Extract the (X, Y) coordinate from the center of the cell holding the provided text.  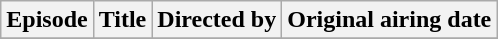
Original airing date (390, 20)
Directed by (217, 20)
Title (122, 20)
Episode (47, 20)
